Locate the cell with the specified text and output its [x, y] center coordinate. 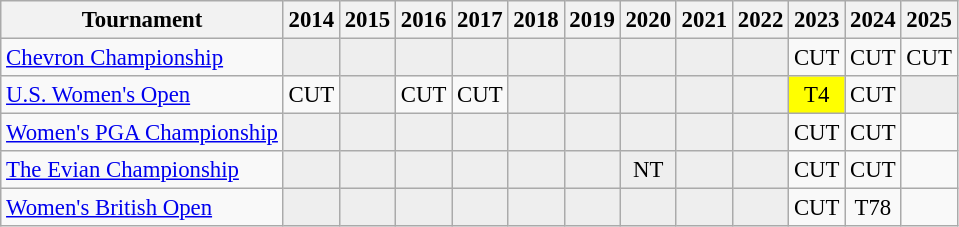
2024 [873, 20]
Women's PGA Championship [142, 133]
T4 [817, 95]
2017 [480, 20]
2019 [592, 20]
Chevron Championship [142, 58]
NT [648, 170]
2016 [424, 20]
2025 [929, 20]
2018 [536, 20]
2022 [760, 20]
2023 [817, 20]
2014 [311, 20]
2015 [367, 20]
Women's British Open [142, 208]
Tournament [142, 20]
U.S. Women's Open [142, 95]
T78 [873, 208]
2021 [704, 20]
2020 [648, 20]
The Evian Championship [142, 170]
